Capture the cell that displays the provided text and extract its (x, y) central coordinate. 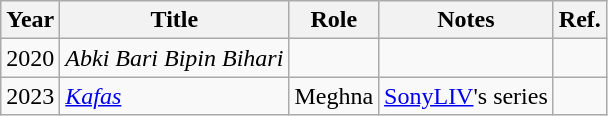
Role (334, 20)
Kafas (174, 96)
2023 (30, 96)
Notes (466, 20)
Abki Bari Bipin Bihari (174, 58)
SonyLIV's series (466, 96)
2020 (30, 58)
Meghna (334, 96)
Ref. (580, 20)
Year (30, 20)
Title (174, 20)
